Detect which cell encompasses the target text, then output its (X, Y) center coordinate. 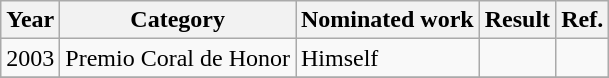
Year (30, 20)
2003 (30, 58)
Nominated work (388, 20)
Ref. (582, 20)
Himself (388, 58)
Result (517, 20)
Premio Coral de Honor (178, 58)
Category (178, 20)
